Locate the cell with the specified text and output its [x, y] center coordinate. 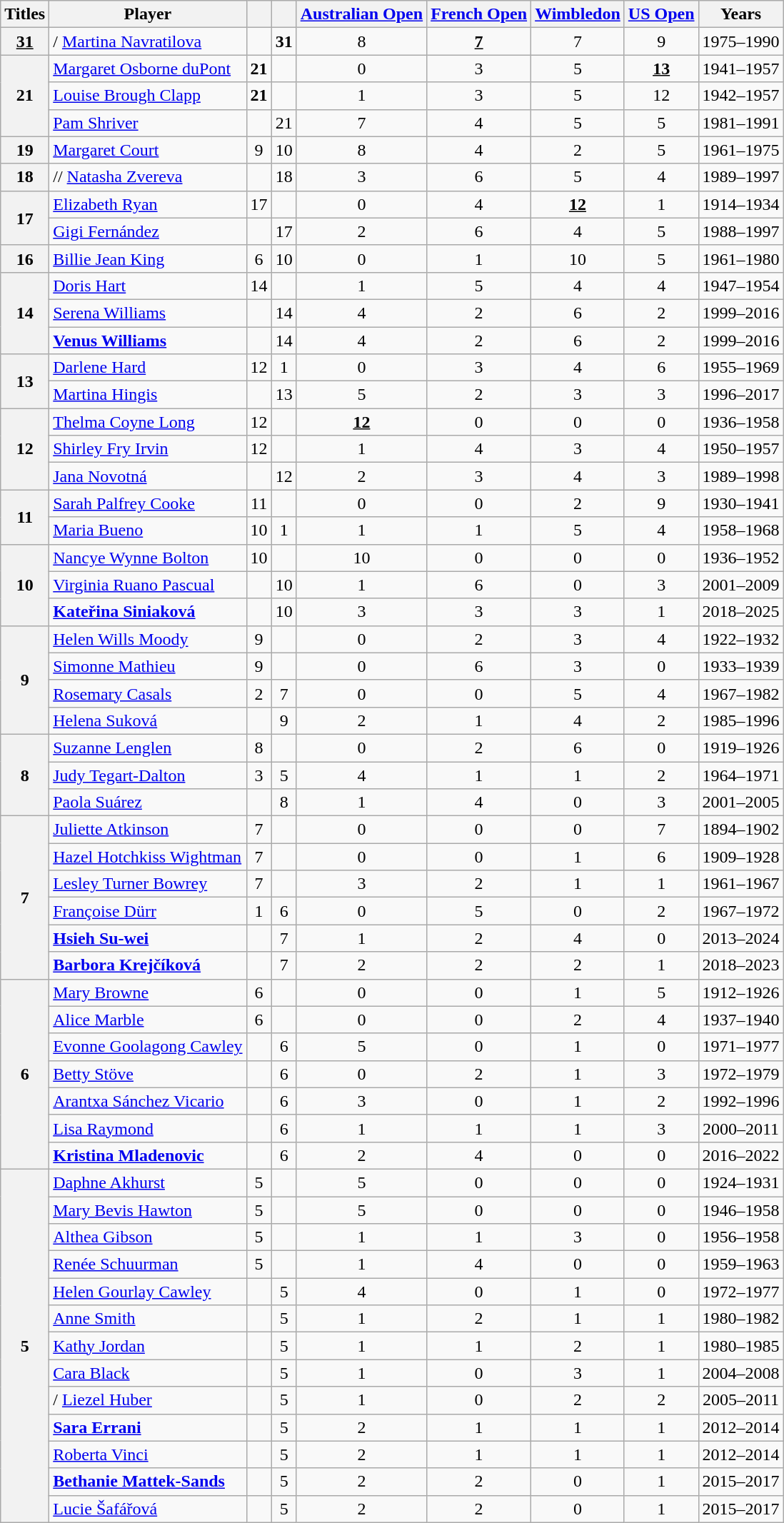
1955–1969 [741, 368]
Evonne Goolagong Cawley [148, 1047]
Paola Suárez [148, 803]
Australian Open [361, 14]
1924–1931 [741, 1182]
1961–1967 [741, 884]
Daphne Akhurst [148, 1182]
Martina Hingis [148, 395]
Rosemary Casals [148, 693]
French Open [479, 14]
Serena Williams [148, 313]
/ Martina Navratilova [148, 41]
1988–1997 [741, 231]
1961–1980 [741, 258]
1919–1926 [741, 748]
1947–1954 [741, 286]
US Open [661, 14]
Nancye Wynne Bolton [148, 558]
Helen Wills Moody [148, 639]
1972–1977 [741, 1292]
16 [25, 258]
1967–1972 [741, 911]
Anne Smith [148, 1319]
1936–1952 [741, 558]
Françoise Dürr [148, 911]
Hsieh Su-wei [148, 938]
Juliette Atkinson [148, 830]
1971–1977 [741, 1047]
Virginia Ruano Pascual [148, 585]
1912–1926 [741, 992]
1936–1958 [741, 422]
Jana Novotná [148, 476]
1992–1996 [741, 1101]
Pam Shriver [148, 123]
Hazel Hotchkiss Wightman [148, 857]
Titles [25, 14]
1914–1934 [741, 204]
1989–1998 [741, 476]
1980–1982 [741, 1319]
Player [148, 14]
Helena Suková [148, 720]
Alice Marble [148, 1020]
1985–1996 [741, 720]
1909–1928 [741, 857]
2016–2022 [741, 1155]
Shirley Fry Irvin [148, 449]
1996–2017 [741, 395]
Years [741, 14]
1937–1940 [741, 1020]
Kateřina Siniaková [148, 612]
Lisa Raymond [148, 1128]
2004–2008 [741, 1373]
Kristina Mladenovic [148, 1155]
1959–1963 [741, 1265]
1989–1997 [741, 177]
Roberta Vinci [148, 1454]
1933–1939 [741, 666]
Doris Hart [148, 286]
Gigi Fernández [148, 231]
1980–1985 [741, 1346]
1950–1957 [741, 449]
2001–2005 [741, 803]
1975–1990 [741, 41]
Mary Browne [148, 992]
2000–2011 [741, 1128]
Lucie Šafářová [148, 1509]
Wimbledon [578, 14]
Billie Jean King [148, 258]
Venus Williams [148, 341]
Bethanie Mattek-Sands [148, 1482]
Cara Black [148, 1373]
Sarah Palfrey Cooke [148, 503]
2018–2025 [741, 612]
Kathy Jordan [148, 1346]
2005–2011 [741, 1400]
Maria Bueno [148, 531]
Suzanne Lenglen [148, 748]
Betty Stöve [148, 1074]
Louise Brough Clapp [148, 96]
Althea Gibson [148, 1237]
Renée Schuurman [148, 1265]
2013–2024 [741, 938]
Helen Gourlay Cawley [148, 1292]
1956–1958 [741, 1237]
Lesley Turner Bowrey [148, 884]
Simonne Mathieu [148, 666]
/ Liezel Huber [148, 1400]
Elizabeth Ryan [148, 204]
1922–1932 [741, 639]
Margaret Osborne duPont [148, 69]
2018–2023 [741, 965]
19 [25, 150]
2001–2009 [741, 585]
Arantxa Sánchez Vicario [148, 1101]
Mary Bevis Hawton [148, 1210]
1981–1991 [741, 123]
Margaret Court [148, 150]
1941–1957 [741, 69]
1930–1941 [741, 503]
1961–1975 [741, 150]
1958–1968 [741, 531]
Thelma Coyne Long [148, 422]
1946–1958 [741, 1210]
1942–1957 [741, 96]
Judy Tegart-Dalton [148, 775]
1894–1902 [741, 830]
Barbora Krejčíková [148, 965]
Darlene Hard [148, 368]
1972–1979 [741, 1074]
// Natasha Zvereva [148, 177]
Sara Errani [148, 1427]
1964–1971 [741, 775]
1967–1982 [741, 693]
